From the cell containing the given text, extract its center point as (x, y) coordinate. 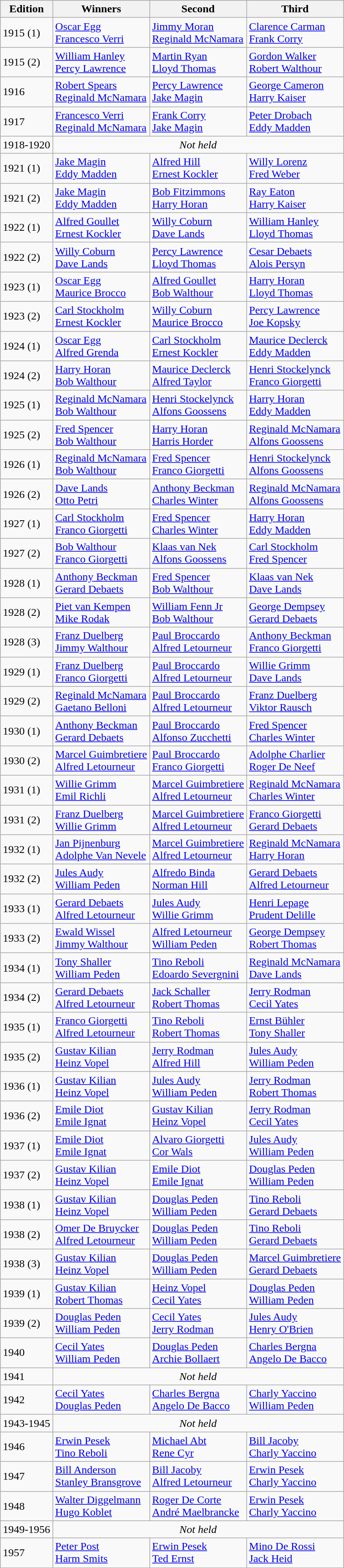
1928 (3) (26, 642)
Bill Jacoby Alfred Letourneur (198, 1477)
Percy Lawrence Lloyd Thomas (198, 257)
Erwin Pesek Ted Ernst (198, 1553)
Harry Horan Bob Walthour (101, 376)
Tino Reboli Edoardo Severgnini (198, 968)
Jan Pijnenburg Adolphe Van Nevele (101, 849)
1935 (1) (26, 1027)
Third (295, 9)
1933 (2) (26, 939)
1948 (26, 1506)
1931 (2) (26, 819)
1926 (1) (26, 464)
William Hanley Lloyd Thomas (295, 228)
Oscar Egg Francesco Verri (101, 33)
George Dempsey Gerard Debaets (295, 613)
Alvaro Giorgetti Cor Wals (198, 1145)
Carl Stockholm Franco Giorgetti (101, 523)
1943-1945 (26, 1423)
Percy Lawrence Joe Kopsky (295, 316)
Piet van Kempen Mike Rodak (101, 613)
1923 (2) (26, 316)
Ray Eaton Harry Kaiser (295, 198)
Harry Horan Lloyd Thomas (295, 287)
1929 (2) (26, 701)
1927 (1) (26, 523)
Percy Lawrence Jake Magin (198, 92)
Martin Ryan Lloyd Thomas (198, 62)
Michael Abt Rene Cyr (198, 1446)
Willy Coburn Maurice Brocco (198, 316)
1934 (2) (26, 998)
Fred Spencer Franco Giorgetti (198, 464)
1928 (2) (26, 613)
Peter Post Harm Smits (101, 1553)
Alfred Goullet Ernest Kockler (101, 228)
Roger De Corte André Maelbrancke (198, 1506)
1915 (1) (26, 33)
1946 (26, 1446)
1918-1920 (26, 145)
1936 (2) (26, 1116)
1933 (1) (26, 908)
Edition (26, 9)
Oscar Egg Alfred Grenda (101, 346)
Reginald McNamara Harry Horan (295, 849)
Walter Diggelmann Hugo Koblet (101, 1506)
Ernst Bühler Tony Shaller (295, 1027)
Jules Audy Willie Grimm (198, 908)
William Fenn Jr Bob Walthour (198, 613)
Klaas van Nek Dave Lands (295, 583)
Marcel Guimbretiere Gerard Debaets (295, 1264)
1923 (1) (26, 287)
Reginald McNamara Gaetano Belloni (101, 701)
1925 (2) (26, 435)
Erwin Pesek Tino Reboli (101, 1446)
1936 (1) (26, 1086)
1938 (1) (26, 1204)
Franz Duelberg Jimmy Walthour (101, 642)
1942 (26, 1400)
Alfred Hill Ernest Kockler (198, 168)
Winners (101, 9)
1927 (2) (26, 553)
1917 (26, 121)
Clarence Carman Frank Corry (295, 33)
1947 (26, 1477)
Cesar Debaets Alois Persyn (295, 257)
Heinz Vopel Cecil Yates (198, 1294)
Francesco Verri Reginald McNamara (101, 121)
Tony Shaller William Peden (101, 968)
Frank Corry Jake Magin (198, 121)
1930 (2) (26, 760)
1924 (1) (26, 346)
Maurice Declerck Eddy Madden (295, 346)
George Cameron Harry Kaiser (295, 92)
1922 (2) (26, 257)
Henri Lepage Prudent Delille (295, 908)
Anthony Beckman Charles Winter (198, 494)
George Dempsey Robert Thomas (295, 939)
Jerry Rodman Alfred Hill (198, 1057)
Tino Reboli Robert Thomas (198, 1027)
Gordon Walker Robert Walthour (295, 62)
Harry Horan Harris Horder (198, 435)
Maurice Declerck Alfred Taylor (198, 376)
1925 (1) (26, 405)
Omer De Bruycker Alfred Letourneur (101, 1234)
Oscar Egg Maurice Brocco (101, 287)
Dave Lands Otto Petri (101, 494)
Peter Drobach Eddy Madden (295, 121)
1938 (2) (26, 1234)
1929 (1) (26, 672)
Jack Schaller Robert Thomas (198, 998)
Alfred Letourneur William Peden (198, 939)
Cecil Yates Jerry Rodman (198, 1324)
Douglas Peden Archie Bollaert (198, 1353)
1934 (1) (26, 968)
1938 (3) (26, 1264)
Willy Lorenz Fred Weber (295, 168)
1937 (1) (26, 1145)
1935 (2) (26, 1057)
1957 (26, 1553)
1939 (1) (26, 1294)
1932 (2) (26, 879)
Charly Yaccino William Peden (295, 1400)
Jimmy Moran Reginald McNamara (198, 33)
Willie Grimm Dave Lands (295, 672)
Mino De Rossi Jack Heid (295, 1553)
Gustav Kilian Robert Thomas (101, 1294)
Paul Broccardo Alfonso Zucchetti (198, 731)
1941 (26, 1376)
Bill Jacoby Charly Yaccino (295, 1446)
Second (198, 9)
Franz Duelberg Willie Grimm (101, 819)
1921 (1) (26, 168)
Carl Stockholm Fred Spencer (295, 553)
Robert Spears Reginald McNamara (101, 92)
Alfred Goullet Bob Walthour (198, 287)
Anthony Beckman Franco Giorgetti (295, 642)
Jerry Rodman Robert Thomas (295, 1086)
Reginald McNamara Dave Lands (295, 968)
Willie Grimm Emil Richli (101, 790)
1922 (1) (26, 228)
Bob Walthour Franco Giorgetti (101, 553)
1930 (1) (26, 731)
Franz Duelberg Franco Giorgetti (101, 672)
1921 (2) (26, 198)
Henri Stockelynck Franco Giorgetti (295, 376)
Franco Giorgetti Gerard Debaets (295, 819)
1939 (2) (26, 1324)
1932 (1) (26, 849)
1928 (1) (26, 583)
Franz Duelberg Viktor Rausch (295, 701)
1931 (1) (26, 790)
Franco Giorgetti Alfred Letourneur (101, 1027)
Alfredo Binda Norman Hill (198, 879)
1937 (2) (26, 1175)
Bob Fitzimmons Harry Horan (198, 198)
1916 (26, 92)
Bill Anderson Stanley Bransgrove (101, 1477)
Reginald McNamara Charles Winter (295, 790)
1940 (26, 1353)
Cecil Yates Douglas Peden (101, 1400)
Adolphe Charlier Roger De Neef (295, 760)
William Hanley Percy Lawrence (101, 62)
1926 (2) (26, 494)
1924 (2) (26, 376)
Paul Broccardo Franco Giorgetti (198, 760)
Ewald Wissel Jimmy Walthour (101, 939)
1949-1956 (26, 1529)
Klaas van Nek Alfons Goossens (198, 553)
Cecil Yates William Peden (101, 1353)
1915 (2) (26, 62)
Jules Audy Henry O'Brien (295, 1324)
